Find where the given text appears and provide that cell's center as [x, y] coordinate. 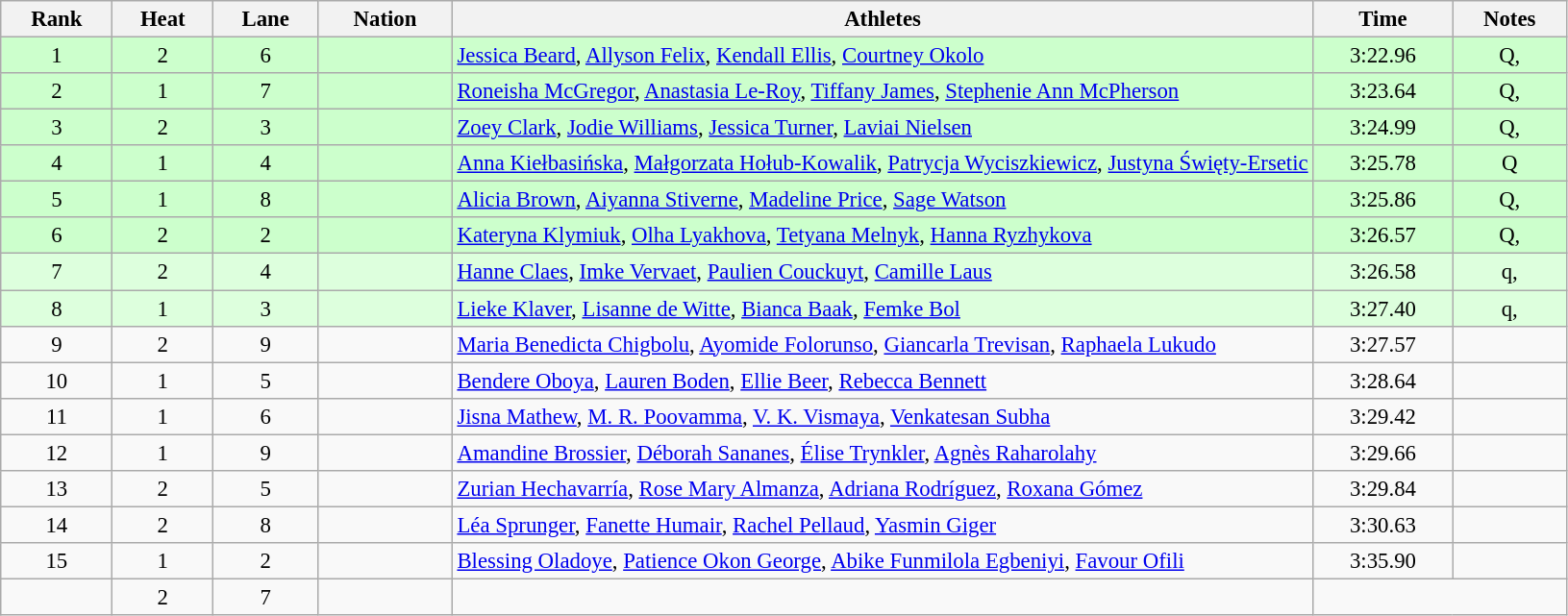
Bendere Oboya, Lauren Boden, Ellie Beer, Rebecca Bennett [883, 381]
13 [57, 489]
Heat [163, 19]
Roneisha McGregor, Anastasia Le-Roy, Tiffany James, Stephenie Ann McPherson [883, 91]
3:29.42 [1382, 416]
Kateryna Klymiuk, Olha Lyakhova, Tetyana Melnyk, Hanna Ryzhykova [883, 235]
Lane [265, 19]
12 [57, 453]
3:22.96 [1382, 56]
3:23.64 [1382, 91]
3:24.99 [1382, 128]
Zoey Clark, Jodie Williams, Jessica Turner, Laviai Nielsen [883, 128]
15 [57, 561]
Athletes [883, 19]
3:27.57 [1382, 344]
11 [57, 416]
3:25.86 [1382, 200]
Alicia Brown, Aiyanna Stiverne, Madeline Price, Sage Watson [883, 200]
3:29.66 [1382, 453]
Léa Sprunger, Fanette Humair, Rachel Pellaud, Yasmin Giger [883, 525]
Blessing Oladoye, Patience Okon George, Abike Funmilola Egbeniyi, Favour Ofili [883, 561]
Maria Benedicta Chigbolu, Ayomide Folorunso, Giancarla Trevisan, Raphaela Lukudo [883, 344]
Notes [1509, 19]
Jisna Mathew, M. R. Poovamma, V. K. Vismaya, Venkatesan Subha [883, 416]
Anna Kiełbasińska, Małgorzata Hołub-Kowalik, Patrycja Wyciszkiewicz, Justyna Święty-Ersetic [883, 163]
3:29.84 [1382, 489]
Time [1382, 19]
3:28.64 [1382, 381]
Nation [385, 19]
Amandine Brossier, Déborah Sananes, Élise Trynkler, Agnès Raharolahy [883, 453]
Zurian Hechavarría, Rose Mary Almanza, Adriana Rodríguez, Roxana Gómez [883, 489]
3:26.57 [1382, 235]
14 [57, 525]
3:25.78 [1382, 163]
Lieke Klaver, Lisanne de Witte, Bianca Baak, Femke Bol [883, 308]
Q [1509, 163]
Jessica Beard, Allyson Felix, Kendall Ellis, Courtney Okolo [883, 56]
Rank [57, 19]
Hanne Claes, Imke Vervaet, Paulien Couckuyt, Camille Laus [883, 272]
3:26.58 [1382, 272]
10 [57, 381]
3:27.40 [1382, 308]
3:35.90 [1382, 561]
3:30.63 [1382, 525]
